Capture the cell that displays the provided text and extract its [X, Y] central coordinate. 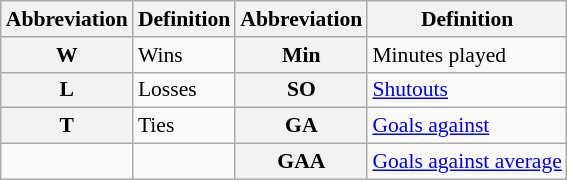
GA [301, 126]
Ties [184, 126]
Losses [184, 90]
Min [301, 55]
Goals against average [467, 162]
T [67, 126]
GAA [301, 162]
W [67, 55]
Wins [184, 55]
SO [301, 90]
Goals against [467, 126]
L [67, 90]
Shutouts [467, 90]
Minutes played [467, 55]
